Pinpoint the cell where the given text exists, returning its [x, y] midpoint coordinate. 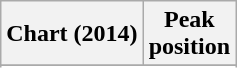
Peakposition [189, 34]
Chart (2014) [72, 34]
